Pinpoint the cell where the given text exists, returning its (x, y) midpoint coordinate. 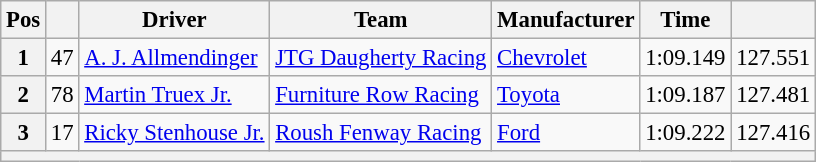
127.481 (774, 95)
3 (24, 133)
Martin Truex Jr. (174, 95)
Ford (566, 133)
1 (24, 58)
Ricky Stenhouse Jr. (174, 133)
Driver (174, 20)
17 (62, 133)
Manufacturer (566, 20)
Pos (24, 20)
Time (686, 20)
Toyota (566, 95)
1:09.222 (686, 133)
47 (62, 58)
1:09.187 (686, 95)
Roush Fenway Racing (381, 133)
A. J. Allmendinger (174, 58)
127.551 (774, 58)
Team (381, 20)
Chevrolet (566, 58)
2 (24, 95)
127.416 (774, 133)
Furniture Row Racing (381, 95)
JTG Daugherty Racing (381, 58)
1:09.149 (686, 58)
78 (62, 95)
